Locate the cell with the specified text and output its [X, Y] center coordinate. 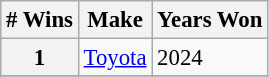
2024 [210, 58]
Years Won [210, 20]
Toyota [115, 58]
1 [40, 58]
Make [115, 20]
# Wins [40, 20]
